Identify which cell holds the provided text, then report its (x, y) central coordinate. 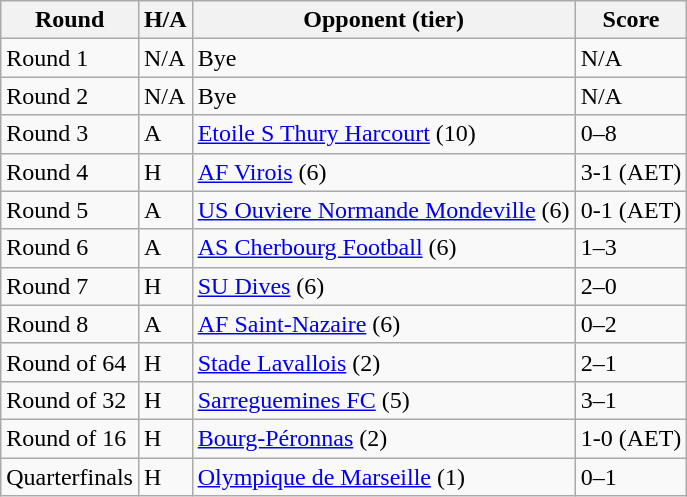
0–1 (631, 477)
Round of 16 (70, 438)
Olympique de Marseille (1) (384, 477)
Opponent (tier) (384, 20)
Round (70, 20)
SU Dives (6) (384, 286)
0–2 (631, 324)
H/A (165, 20)
Stade Lavallois (2) (384, 362)
Round 2 (70, 96)
Sarreguemines FC (5) (384, 400)
2–1 (631, 362)
Round 4 (70, 172)
Bourg-Péronnas (2) (384, 438)
0-1 (AET) (631, 210)
Round 8 (70, 324)
1–3 (631, 248)
Etoile S Thury Harcourt (10) (384, 134)
Quarterfinals (70, 477)
1-0 (AET) (631, 438)
2–0 (631, 286)
Score (631, 20)
Round 1 (70, 58)
Round 7 (70, 286)
AS Cherbourg Football (6) (384, 248)
AF Virois (6) (384, 172)
3-1 (AET) (631, 172)
Round 3 (70, 134)
Round 6 (70, 248)
3–1 (631, 400)
US Ouviere Normande Mondeville (6) (384, 210)
Round of 64 (70, 362)
AF Saint-Nazaire (6) (384, 324)
Round 5 (70, 210)
0–8 (631, 134)
Round of 32 (70, 400)
